From the cell containing the given text, extract its center point as (X, Y) coordinate. 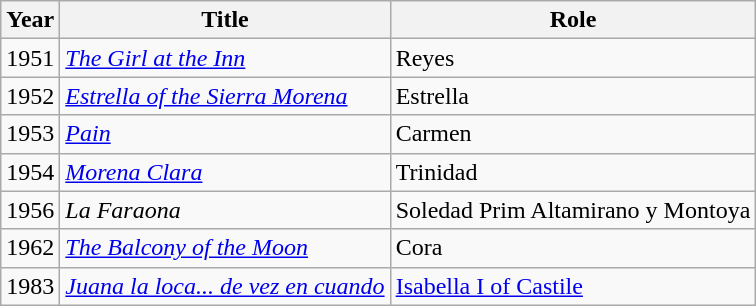
Reyes (573, 58)
1956 (30, 210)
Year (30, 20)
Title (225, 20)
Estrella (573, 96)
Isabella I of Castile (573, 286)
1953 (30, 134)
1954 (30, 172)
Estrella of the Sierra Morena (225, 96)
1962 (30, 248)
The Balcony of the Moon (225, 248)
Cora (573, 248)
1983 (30, 286)
Carmen (573, 134)
Soledad Prim Altamirano y Montoya (573, 210)
Juana la loca... de vez en cuando (225, 286)
Morena Clara (225, 172)
Role (573, 20)
La Faraona (225, 210)
1951 (30, 58)
Trinidad (573, 172)
1952 (30, 96)
Pain (225, 134)
The Girl at the Inn (225, 58)
